Pinpoint the cell where the given text exists, returning its [X, Y] midpoint coordinate. 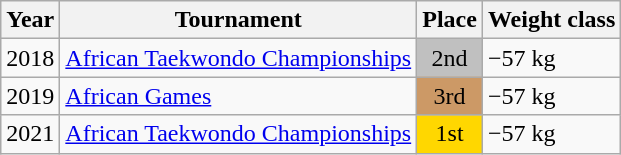
2018 [30, 58]
2nd [450, 58]
3rd [450, 96]
Tournament [238, 20]
Place [450, 20]
2021 [30, 134]
Weight class [551, 20]
2019 [30, 96]
African Games [238, 96]
1st [450, 134]
Year [30, 20]
